Locate the cell with the specified text and output its [x, y] center coordinate. 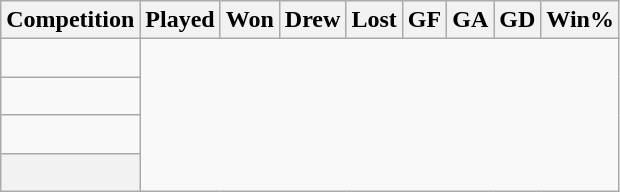
Win% [580, 20]
Competition [70, 20]
Won [250, 20]
Lost [374, 20]
GA [470, 20]
GF [424, 20]
Played [180, 20]
GD [518, 20]
Drew [312, 20]
